For the text-containing cell, return its midpoint in (X, Y) coordinate format. 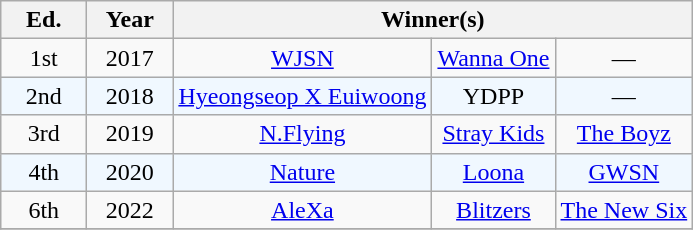
2nd (44, 96)
1st (44, 58)
Loona (494, 172)
3rd (44, 134)
Hyeongseop X Euiwoong (302, 96)
GWSN (624, 172)
Wanna One (494, 58)
Blitzers (494, 210)
2017 (130, 58)
AleXa (302, 210)
Nature (302, 172)
6th (44, 210)
2020 (130, 172)
The New Six (624, 210)
Winner(s) (433, 20)
Year (130, 20)
Ed. (44, 20)
2022 (130, 210)
The Boyz (624, 134)
2018 (130, 96)
YDPP (494, 96)
WJSN (302, 58)
N.Flying (302, 134)
4th (44, 172)
Stray Kids (494, 134)
2019 (130, 134)
